Identify which cell holds the provided text, then report its [x, y] central coordinate. 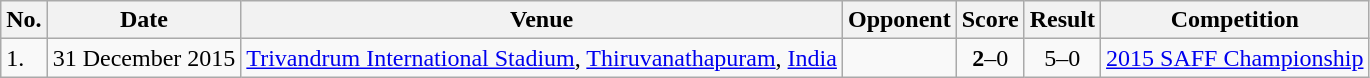
2–0 [990, 58]
Competition [1235, 20]
Date [144, 20]
Score [990, 20]
2015 SAFF Championship [1235, 58]
Opponent [899, 20]
Result [1062, 20]
1. [24, 58]
31 December 2015 [144, 58]
5–0 [1062, 58]
No. [24, 20]
Venue [542, 20]
Trivandrum International Stadium, Thiruvanathapuram, India [542, 58]
